Return the (x, y) coordinate for the center point of the cell that contains the specified text.  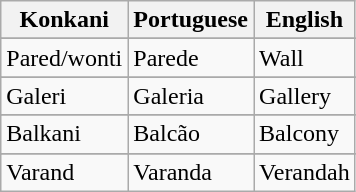
Galeria (191, 96)
Konkani (64, 20)
Pared/wonti (64, 58)
Balcony (305, 134)
Parede (191, 58)
Varand (64, 172)
Varanda (191, 172)
Verandah (305, 172)
Balkani (64, 134)
Gallery (305, 96)
Balcão (191, 134)
Galeri (64, 96)
English (305, 20)
Portuguese (191, 20)
Wall (305, 58)
